Pinpoint the cell where the given text exists, returning its (x, y) midpoint coordinate. 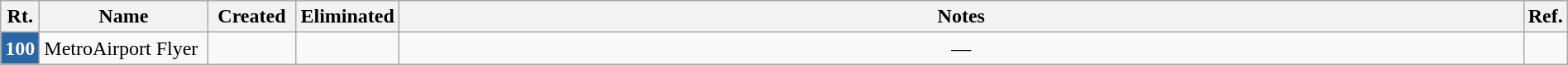
Notes (961, 17)
Rt. (20, 17)
Eliminated (347, 17)
— (961, 48)
100 (20, 48)
Ref. (1545, 17)
Name (124, 17)
Created (251, 17)
MetroAirport Flyer (124, 48)
